Return [x, y] of the center of cell containing provided text 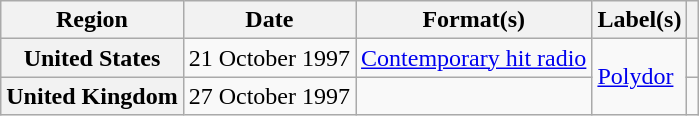
Format(s) [474, 20]
Date [269, 20]
Region [92, 20]
United States [92, 58]
Label(s) [640, 20]
Contemporary hit radio [474, 58]
United Kingdom [92, 96]
Polydor [640, 77]
21 October 1997 [269, 58]
27 October 1997 [269, 96]
